For the text-containing cell, return its midpoint in [X, Y] coordinate format. 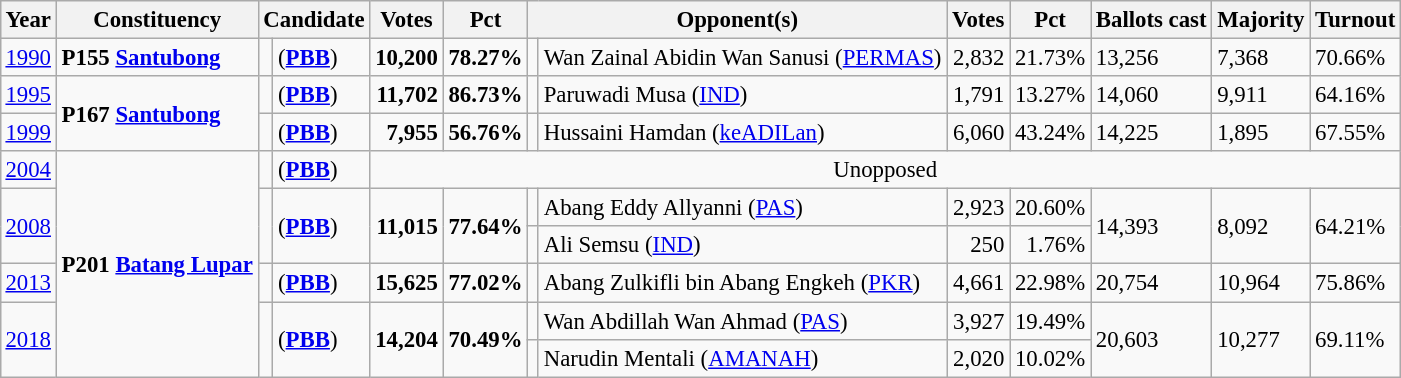
2013 [28, 283]
19.49% [1050, 321]
6,060 [978, 133]
Hussaini Hamdan (keADILan) [742, 133]
Paruwadi Musa (IND) [742, 95]
2018 [28, 340]
11,015 [406, 226]
P155 Santubong [157, 57]
14,393 [1150, 226]
3,927 [978, 321]
10,964 [1261, 283]
13.27% [1050, 95]
Unopposed [886, 170]
14,060 [1150, 95]
43.24% [1050, 133]
Opponent(s) [738, 20]
20,754 [1150, 283]
1995 [28, 95]
9,911 [1261, 95]
1,895 [1261, 133]
Abang Zulkifli bin Abang Engkeh (PKR) [742, 283]
10.02% [1050, 358]
7,955 [406, 133]
4,661 [978, 283]
Turnout [1356, 20]
Wan Abdillah Wan Ahmad (PAS) [742, 321]
14,225 [1150, 133]
2004 [28, 170]
20.60% [1050, 208]
Candidate [314, 20]
2,020 [978, 358]
2,923 [978, 208]
86.73% [486, 95]
Narudin Mentali (AMANAH) [742, 358]
Majority [1261, 20]
70.49% [486, 340]
22.98% [1050, 283]
70.66% [1356, 57]
11,702 [406, 95]
77.64% [486, 226]
Constituency [157, 20]
1999 [28, 133]
75.86% [1356, 283]
10,200 [406, 57]
77.02% [486, 283]
7,368 [1261, 57]
8,092 [1261, 226]
64.21% [1356, 226]
Abang Eddy Allyanni (PAS) [742, 208]
78.27% [486, 57]
56.76% [486, 133]
1.76% [1050, 245]
14,204 [406, 340]
15,625 [406, 283]
2008 [28, 226]
P201 Batang Lupar [157, 264]
1990 [28, 57]
64.16% [1356, 95]
13,256 [1150, 57]
Year [28, 20]
1,791 [978, 95]
67.55% [1356, 133]
Ballots cast [1150, 20]
21.73% [1050, 57]
Wan Zainal Abidin Wan Sanusi (PERMAS) [742, 57]
10,277 [1261, 340]
P167 Santubong [157, 114]
69.11% [1356, 340]
2,832 [978, 57]
20,603 [1150, 340]
Ali Semsu (IND) [742, 245]
250 [978, 245]
